For the text-containing cell, return its midpoint in (X, Y) coordinate format. 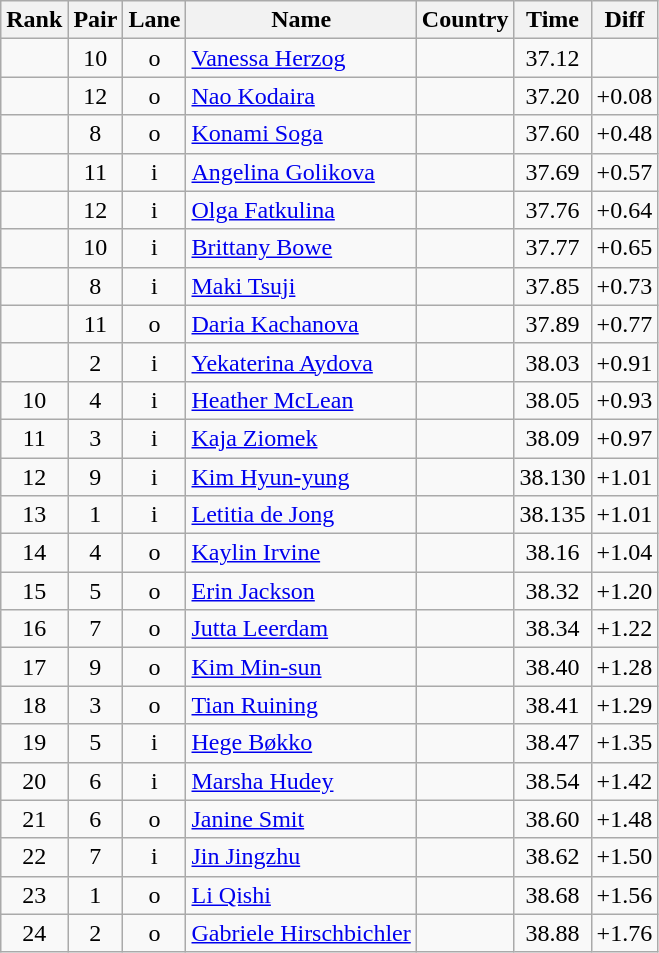
Diff (624, 20)
38.68 (552, 895)
38.62 (552, 857)
+0.91 (624, 362)
13 (34, 515)
+1.04 (624, 553)
37.77 (552, 248)
Kaylin Irvine (301, 553)
+1.29 (624, 705)
37.76 (552, 210)
+0.77 (624, 324)
Nao Kodaira (301, 96)
38.03 (552, 362)
15 (34, 591)
19 (34, 743)
Lane (154, 20)
38.05 (552, 400)
+0.73 (624, 286)
Yekaterina Aydova (301, 362)
Jin Jingzhu (301, 857)
Country (465, 20)
38.34 (552, 629)
38.40 (552, 667)
+1.20 (624, 591)
Angelina Golikova (301, 172)
38.130 (552, 477)
23 (34, 895)
Name (301, 20)
38.41 (552, 705)
+1.22 (624, 629)
Li Qishi (301, 895)
38.54 (552, 781)
+0.97 (624, 438)
38.88 (552, 933)
37.69 (552, 172)
Kaja Ziomek (301, 438)
+0.08 (624, 96)
20 (34, 781)
37.85 (552, 286)
+0.65 (624, 248)
Rank (34, 20)
+1.76 (624, 933)
37.60 (552, 134)
+1.48 (624, 819)
+0.57 (624, 172)
Letitia de Jong (301, 515)
+1.42 (624, 781)
22 (34, 857)
Janine Smit (301, 819)
+1.50 (624, 857)
37.89 (552, 324)
21 (34, 819)
14 (34, 553)
Heather McLean (301, 400)
24 (34, 933)
Erin Jackson (301, 591)
38.135 (552, 515)
38.60 (552, 819)
Brittany Bowe (301, 248)
Maki Tsuji (301, 286)
+0.48 (624, 134)
38.47 (552, 743)
Jutta Leerdam (301, 629)
16 (34, 629)
+0.64 (624, 210)
+1.56 (624, 895)
Tian Ruining (301, 705)
37.12 (552, 58)
Olga Fatkulina (301, 210)
17 (34, 667)
38.16 (552, 553)
Kim Hyun-yung (301, 477)
+1.35 (624, 743)
38.32 (552, 591)
Vanessa Herzog (301, 58)
Marsha Hudey (301, 781)
18 (34, 705)
+1.28 (624, 667)
Konami Soga (301, 134)
Daria Kachanova (301, 324)
Hege Bøkko (301, 743)
37.20 (552, 96)
38.09 (552, 438)
+0.93 (624, 400)
Gabriele Hirschbichler (301, 933)
Pair (96, 20)
Kim Min-sun (301, 667)
Time (552, 20)
